Return (x, y) of the center of cell containing provided text 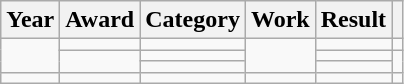
Result (353, 20)
Work (280, 20)
Year (30, 20)
Award (100, 20)
Category (193, 20)
